Extract the [x, y] coordinate from the center of the cell holding the provided text.  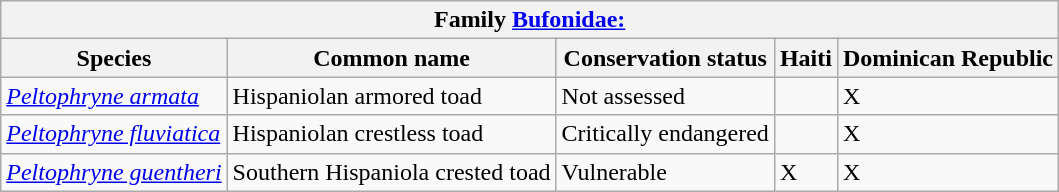
Conservation status [665, 58]
Not assessed [665, 96]
Southern Hispaniola crested toad [392, 172]
Common name [392, 58]
Peltophryne guentheri [114, 172]
Hispaniolan armored toad [392, 96]
Vulnerable [665, 172]
Dominican Republic [948, 58]
Species [114, 58]
Haiti [806, 58]
Peltophryne fluviatica [114, 134]
Hispaniolan crestless toad [392, 134]
Family Bufonidae: [530, 20]
Peltophryne armata [114, 96]
Critically endangered [665, 134]
